From the cell containing the given text, extract its center point as (x, y) coordinate. 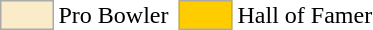
Pro Bowler (114, 15)
